Capture the cell that displays the provided text and extract its [x, y] central coordinate. 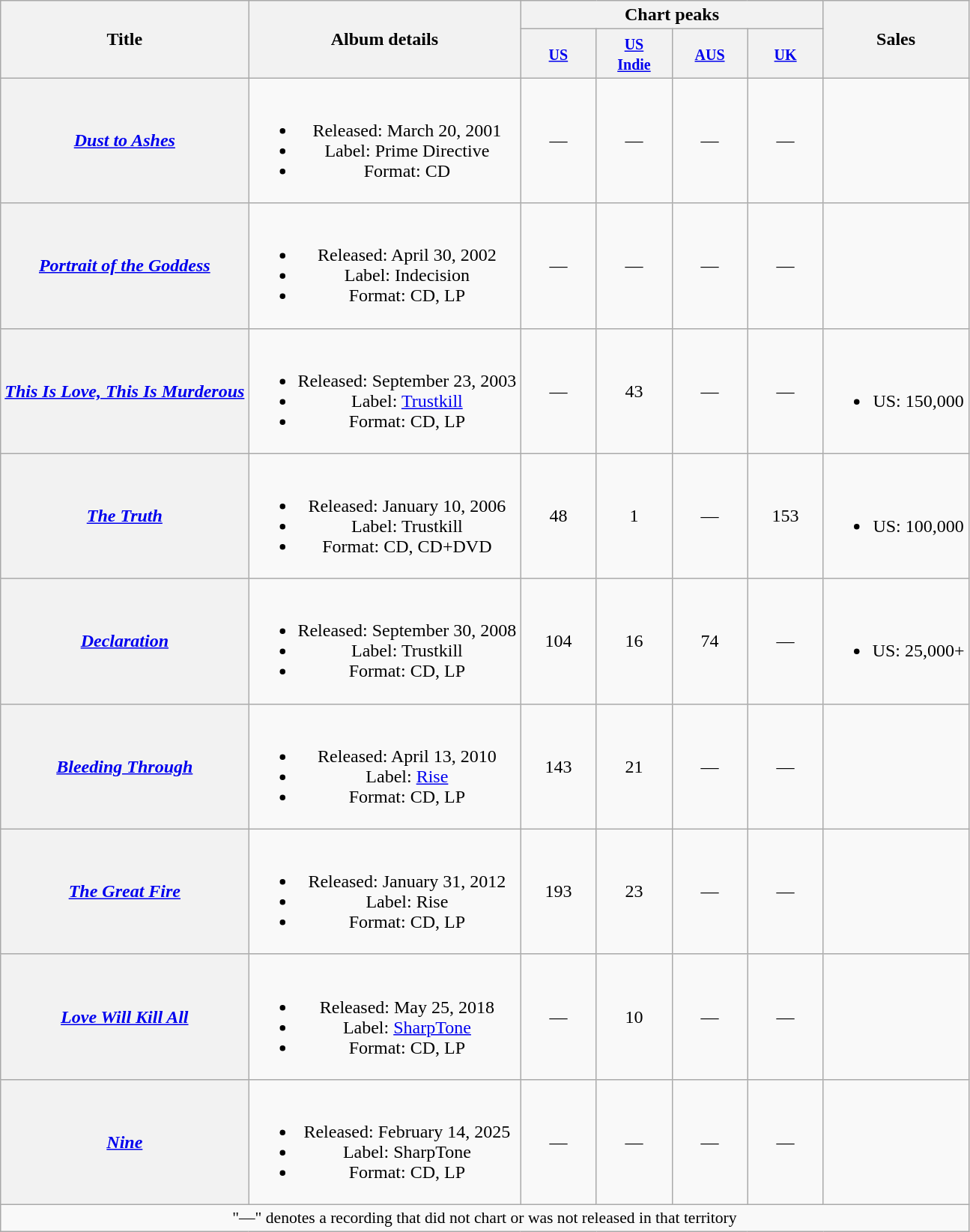
143 [559, 766]
16 [634, 641]
Released: January 31, 2012Label: RiseFormat: CD, LP [385, 892]
43 [634, 391]
US: 100,000 [896, 516]
Released: March 20, 2001Label: Prime DirectiveFormat: CD [385, 141]
21 [634, 766]
US: 150,000 [896, 391]
Released: May 25, 2018Label: SharpToneFormat: CD, LP [385, 1016]
Released: February 14, 2025Label: SharpToneFormat: CD, LP [385, 1142]
153 [785, 516]
193 [559, 892]
"—" denotes a recording that did not chart or was not released in that territory [485, 1218]
23 [634, 892]
USIndie [634, 54]
Sales [896, 39]
Released: April 13, 2010Label: RiseFormat: CD, LP [385, 766]
10 [634, 1016]
The Truth [124, 516]
US: 25,000+ [896, 641]
This Is Love, This Is Murderous [124, 391]
Released: September 30, 2008Label: TrustkillFormat: CD, LP [385, 641]
104 [559, 641]
74 [710, 641]
The Great Fire [124, 892]
48 [559, 516]
Bleeding Through [124, 766]
Album details [385, 39]
Released: September 23, 2003Label: TrustkillFormat: CD, LP [385, 391]
Portrait of the Goddess [124, 265]
1 [634, 516]
Love Will Kill All [124, 1016]
Declaration [124, 641]
Released: January 10, 2006Label: TrustkillFormat: CD, CD+DVD [385, 516]
UK [785, 54]
Title [124, 39]
US [559, 54]
Released: April 30, 2002Label: IndecisionFormat: CD, LP [385, 265]
AUS [710, 54]
Chart peaks [672, 15]
Nine [124, 1142]
Dust to Ashes [124, 141]
